Detect which cell encompasses the target text, then output its (X, Y) center coordinate. 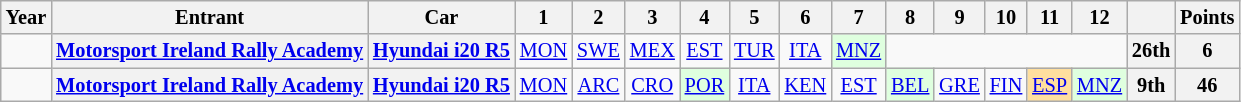
1 (544, 17)
TUR (754, 51)
11 (1050, 17)
CRO (652, 85)
Car (442, 17)
GRE (959, 85)
3 (652, 17)
Points (1207, 17)
8 (910, 17)
4 (704, 17)
BEL (910, 85)
46 (1207, 85)
2 (598, 17)
MEX (652, 51)
7 (858, 17)
FIN (1006, 85)
ARC (598, 85)
Year (26, 17)
POR (704, 85)
Entrant (210, 17)
ESP (1050, 85)
12 (1100, 17)
SWE (598, 51)
9th (1151, 85)
KEN (806, 85)
9 (959, 17)
5 (754, 17)
10 (1006, 17)
26th (1151, 51)
